Locate the cell with the specified text and output its [x, y] center coordinate. 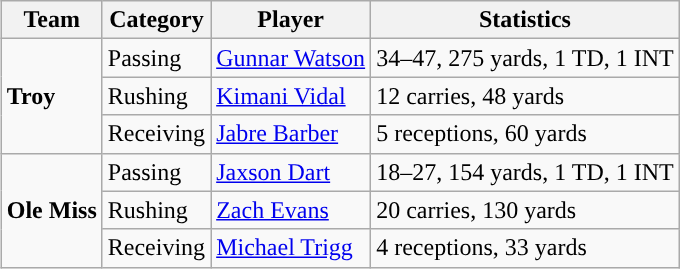
Jabre Barber [291, 134]
4 receptions, 33 yards [526, 248]
5 receptions, 60 yards [526, 134]
34–47, 275 yards, 1 TD, 1 INT [526, 58]
Gunnar Watson [291, 58]
Troy [52, 96]
Team [52, 20]
Category [156, 20]
20 carries, 130 yards [526, 210]
Jaxson Dart [291, 172]
Kimani Vidal [291, 96]
18–27, 154 yards, 1 TD, 1 INT [526, 172]
Player [291, 20]
12 carries, 48 yards [526, 96]
Statistics [526, 20]
Ole Miss [52, 210]
Michael Trigg [291, 248]
Zach Evans [291, 210]
